Return [x, y] of the center of cell containing provided text 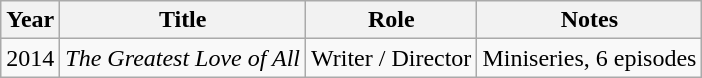
The Greatest Love of All [183, 58]
Title [183, 20]
Miniseries, 6 episodes [590, 58]
Notes [590, 20]
Writer / Director [392, 58]
2014 [30, 58]
Role [392, 20]
Year [30, 20]
